Pinpoint the cell where the given text exists, returning its (x, y) midpoint coordinate. 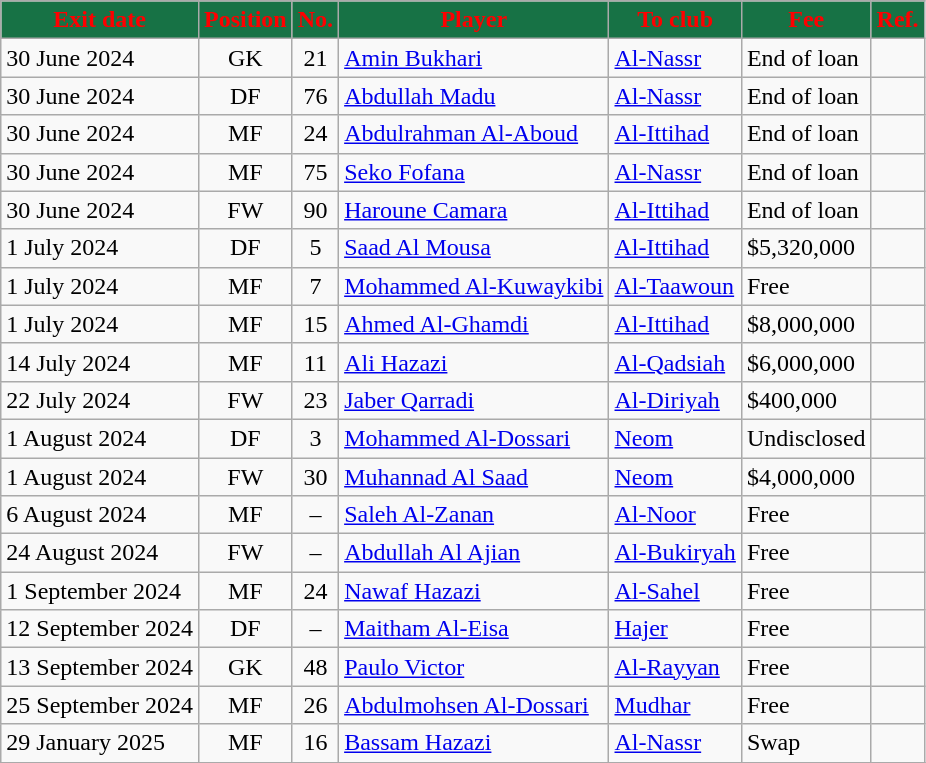
Jaber Qarradi (474, 400)
7 (315, 286)
14 July 2024 (100, 362)
30 (315, 477)
Mohammed Al-Kuwaykibi (474, 286)
16 (315, 743)
Ref. (898, 20)
22 July 2024 (100, 400)
75 (315, 172)
Position (245, 20)
Saad Al Mousa (474, 248)
Swap (806, 743)
$8,000,000 (806, 324)
Al-Sahel (675, 591)
Mohammed Al-Dossari (474, 438)
To club (675, 20)
Muhannad Al Saad (474, 477)
Al-Qadsiah (675, 362)
Ahmed Al-Ghamdi (474, 324)
Seko Fofana (474, 172)
6 August 2024 (100, 515)
Abdullah Madu (474, 96)
$6,000,000 (806, 362)
Paulo Victor (474, 667)
Al-Taawoun (675, 286)
Nawaf Hazazi (474, 591)
Saleh Al-Zanan (474, 515)
25 September 2024 (100, 705)
Al-Bukiryah (675, 553)
13 September 2024 (100, 667)
11 (315, 362)
Abdullah Al Ajian (474, 553)
15 (315, 324)
Ali Hazazi (474, 362)
24 August 2024 (100, 553)
23 (315, 400)
26 (315, 705)
Maitham Al-Eisa (474, 629)
Fee (806, 20)
12 September 2024 (100, 629)
Al-Diriyah (675, 400)
21 (315, 58)
Amin Bukhari (474, 58)
$5,320,000 (806, 248)
3 (315, 438)
1 September 2024 (100, 591)
Al-Rayyan (675, 667)
Undisclosed (806, 438)
Player (474, 20)
Abdulmohsen Al-Dossari (474, 705)
5 (315, 248)
Bassam Hazazi (474, 743)
Hajer (675, 629)
Exit date (100, 20)
48 (315, 667)
$4,000,000 (806, 477)
29 January 2025 (100, 743)
90 (315, 210)
Haroune Camara (474, 210)
Abdulrahman Al-Aboud (474, 134)
76 (315, 96)
$400,000 (806, 400)
Mudhar (675, 705)
Al-Noor (675, 515)
No. (315, 20)
